Capture the cell that displays the provided text and extract its [X, Y] central coordinate. 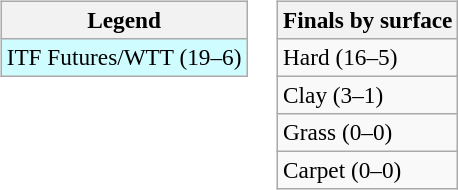
Legend [124, 20]
Carpet (0–0) [368, 171]
ITF Futures/WTT (19–6) [124, 57]
Clay (3–1) [368, 95]
Finals by surface [368, 20]
Hard (16–5) [368, 57]
Grass (0–0) [368, 133]
